Search for the cell housing the specified text and yield its [x, y] center coordinate. 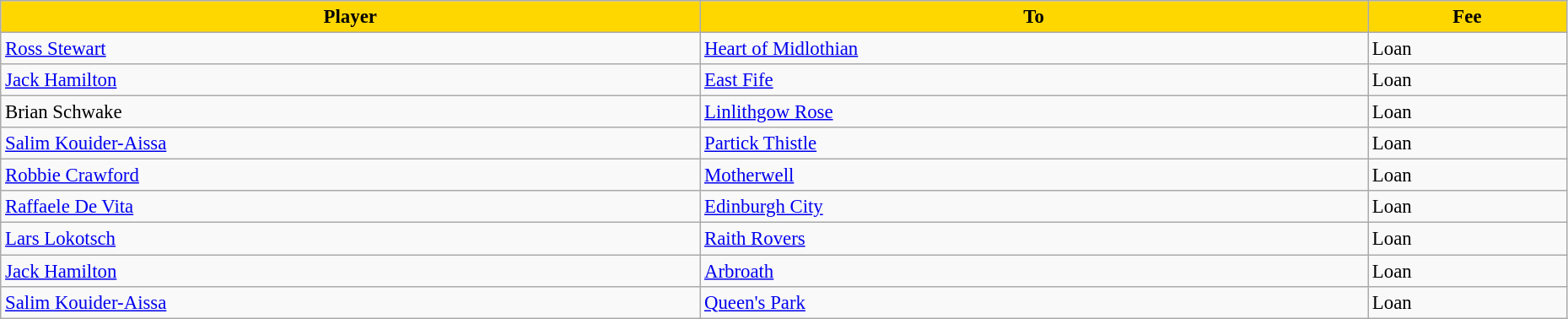
Player [351, 17]
Heart of Midlothian [1034, 49]
Queen's Park [1034, 302]
Brian Schwake [351, 112]
Raith Rovers [1034, 239]
Linlithgow Rose [1034, 112]
Raffaele De Vita [351, 207]
Partick Thistle [1034, 143]
Robbie Crawford [351, 176]
Arbroath [1034, 271]
Edinburgh City [1034, 207]
Lars Lokotsch [351, 239]
Motherwell [1034, 176]
East Fife [1034, 80]
To [1034, 17]
Fee [1468, 17]
Ross Stewart [351, 49]
